Locate the cell with the specified text and output its (X, Y) center coordinate. 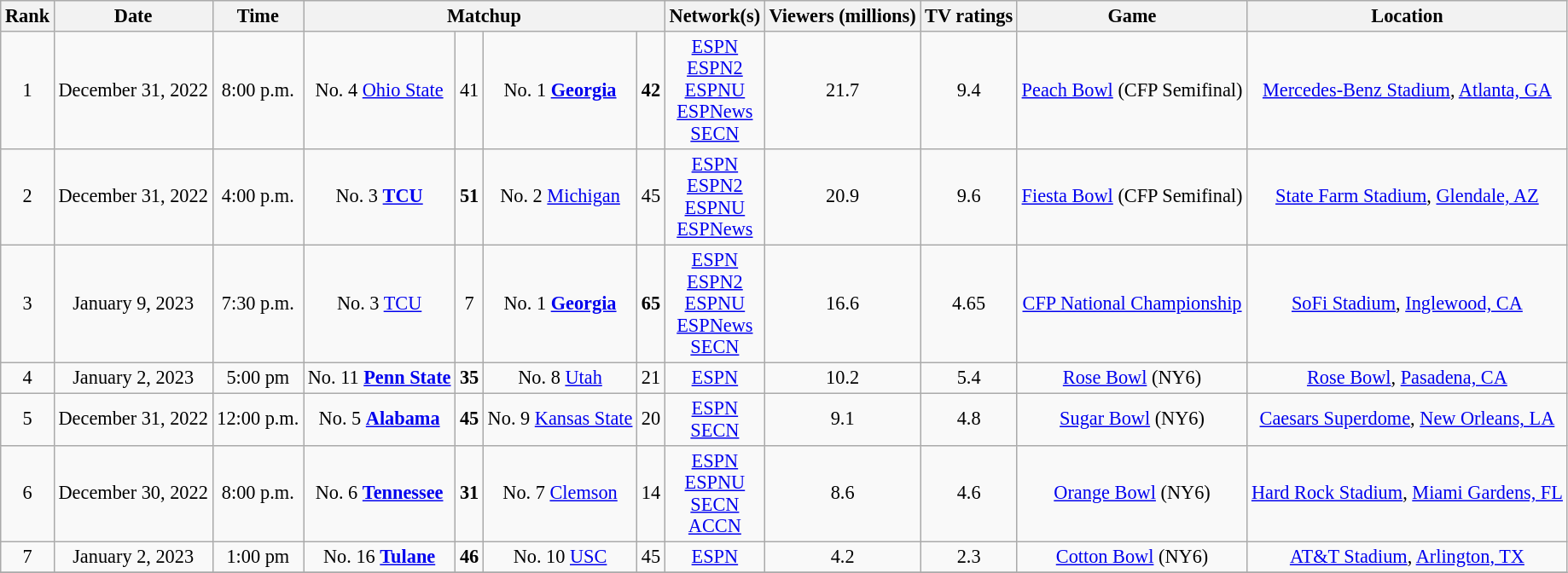
No. 16 Tulane (380, 556)
16.6 (842, 304)
Caesars Superdome, New Orleans, LA (1408, 420)
Orange Bowl (NY6) (1131, 493)
5 (27, 420)
Mercedes-Benz Stadium, Atlanta, GA (1408, 90)
No. 11 Penn State (380, 378)
December 30, 2022 (133, 493)
42 (652, 90)
14 (652, 493)
4:00 p.m. (258, 196)
No. 2 Michigan (560, 196)
No. 8 Utah (560, 378)
2.3 (969, 556)
65 (652, 304)
9.1 (842, 420)
Hard Rock Stadium, Miami Gardens, FL (1408, 493)
1 (27, 90)
Rose Bowl, Pasadena, CA (1408, 378)
TV ratings (969, 16)
2 (27, 196)
5:00 pm (258, 378)
21 (652, 378)
7:30 p.m. (258, 304)
5.4 (969, 378)
Fiesta Bowl (CFP Semifinal) (1131, 196)
Network(s) (715, 16)
Game (1131, 16)
SoFi Stadium, Inglewood, CA (1408, 304)
ESPNSECN (715, 420)
9.4 (969, 90)
8.6 (842, 493)
1:00 pm (258, 556)
Sugar Bowl (NY6) (1131, 420)
Cotton Bowl (NY6) (1131, 556)
Location (1408, 16)
ESPNESPNUSECNACCN (715, 493)
Time (258, 16)
No. 9 Kansas State (560, 420)
No. 7 Clemson (560, 493)
Viewers (millions) (842, 16)
4.65 (969, 304)
Rose Bowl (NY6) (1131, 378)
10.2 (842, 378)
12:00 p.m. (258, 420)
35 (469, 378)
46 (469, 556)
6 (27, 493)
Peach Bowl (CFP Semifinal) (1131, 90)
51 (469, 196)
January 9, 2023 (133, 304)
No. 6 Tennessee (380, 493)
41 (469, 90)
20 (652, 420)
Date (133, 16)
20.9 (842, 196)
3 (27, 304)
21.7 (842, 90)
ESPNESPN2ESPNUESPNews (715, 196)
31 (469, 493)
No. 10 USC (560, 556)
State Farm Stadium, Glendale, AZ (1408, 196)
4 (27, 378)
No. 5 Alabama (380, 420)
9.6 (969, 196)
Rank (27, 16)
CFP National Championship (1131, 304)
4.6 (969, 493)
4.2 (842, 556)
No. 4 Ohio State (380, 90)
AT&T Stadium, Arlington, TX (1408, 556)
4.8 (969, 420)
Matchup (485, 16)
